Search for the cell housing the specified text and yield its (x, y) center coordinate. 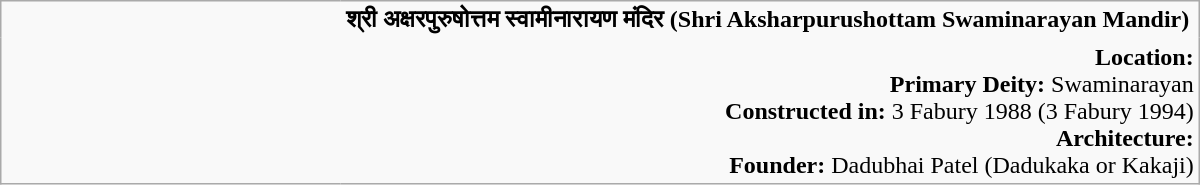
Location: Primary Deity: Swaminarayan Constructed in: 3 Fabury 1988 (3 Fabury 1994) Architecture:Founder: Dadubhai Patel (Dadukaka or Kakaji) (770, 110)
श्री अक्षरपुरुषोत्तम स्वामीनारायण मंदिर (Shri Aksharpurushottam Swaminarayan Mandir) (770, 20)
